Output the (X, Y) coordinate of the center of the cell containing the given text.  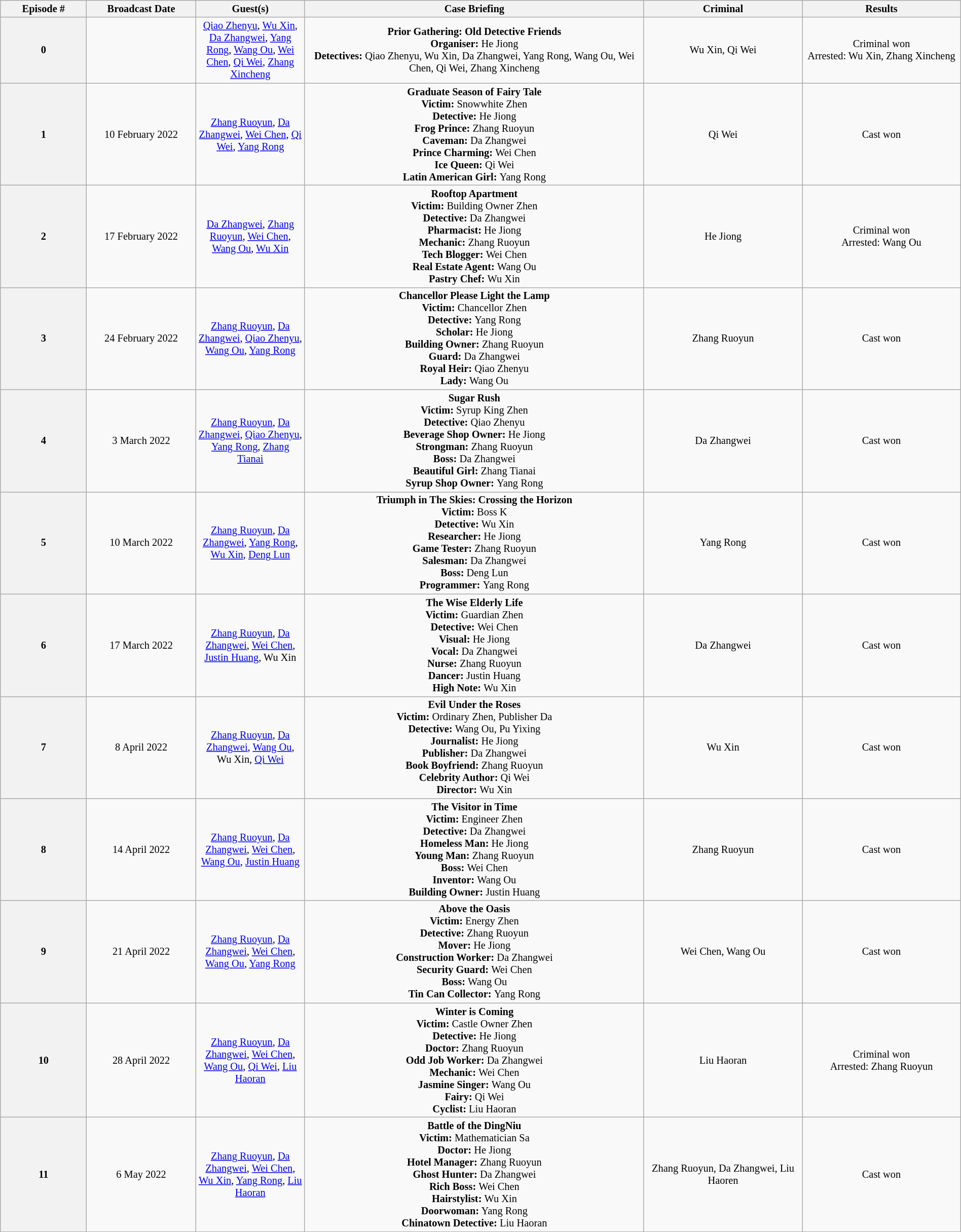
Results (882, 9)
8 (44, 849)
Guest(s) (250, 9)
Broadcast Date (141, 9)
Zhang Ruoyun, Da Zhangwei, Wei Chen, Wang Ou, Qi Wei, Liu Haoran (250, 1060)
2 (44, 236)
He Jiong (723, 236)
Yang Rong (723, 543)
Criminal (723, 9)
Zhang Ruoyun, Da Zhangwei, Wang Ou, Wu Xin, Qi Wei (250, 748)
10 (44, 1060)
6 (44, 645)
5 (44, 543)
24 February 2022 (141, 339)
Zhang Ruoyun, Da Zhangwei, Wei Chen, Wang Ou, Yang Rong (250, 952)
Case Briefing (474, 9)
Zhang Ruoyun, Da Zhangwei, Wei Chen, Justin Huang, Wu Xin (250, 645)
21 April 2022 (141, 952)
17 March 2022 (141, 645)
3 (44, 339)
Criminal wonArrested: Zhang Ruoyun (882, 1060)
Qi Wei (723, 134)
3 March 2022 (141, 441)
28 April 2022 (141, 1060)
Wu Xin (723, 748)
8 April 2022 (141, 748)
14 April 2022 (141, 849)
6 May 2022 (141, 1174)
Episode # (44, 9)
Qiao Zhenyu, Wu Xin, Da Zhangwei, Yang Rong, Wang Ou, Wei Chen, Qi Wei, Zhang Xincheng (250, 50)
Zhang Ruoyun, Da Zhangwei, Wei Chen, Qi Wei, Yang Rong (250, 134)
10 February 2022 (141, 134)
Criminal wonArrested: Wang Ou (882, 236)
1 (44, 134)
11 (44, 1174)
Zhang Ruoyun, Da Zhangwei, Qiao Zhenyu, Wang Ou, Yang Rong (250, 339)
Liu Haoran (723, 1060)
10 March 2022 (141, 543)
Zhang Ruoyun, Da Zhangwei, Wei Chen, Wu Xin, Yang Rong, Liu Haoran (250, 1174)
7 (44, 748)
Zhang Ruoyun, Da Zhangwei, Qiao Zhenyu, Yang Rong, Zhang Tianai (250, 441)
0 (44, 50)
Zhang Ruoyun, Da Zhangwei, Wei Chen, Wang Ou, Justin Huang (250, 849)
17 February 2022 (141, 236)
Wu Xin, Qi Wei (723, 50)
Criminal wonArrested: Wu Xin, Zhang Xincheng (882, 50)
Zhang Ruoyun, Da Zhangwei, Liu Haoren (723, 1174)
9 (44, 952)
4 (44, 441)
Zhang Ruoyun, Da Zhangwei, Yang Rong, Wu Xin, Deng Lun (250, 543)
Wei Chen, Wang Ou (723, 952)
Da Zhangwei, Zhang Ruoyun, Wei Chen, Wang Ou, Wu Xin (250, 236)
